Identify which cell holds the provided text, then report its (x, y) central coordinate. 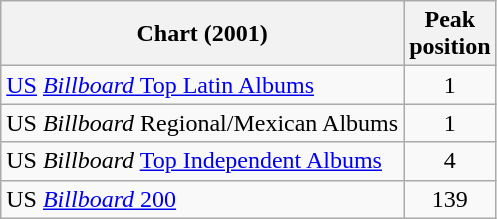
139 (450, 199)
Chart (2001) (202, 34)
US Billboard Top Latin Albums (202, 85)
US Billboard Top Independent Albums (202, 161)
4 (450, 161)
US Billboard Regional/Mexican Albums (202, 123)
Peakposition (450, 34)
US Billboard 200 (202, 199)
